Search for the cell housing the specified text and yield its (X, Y) center coordinate. 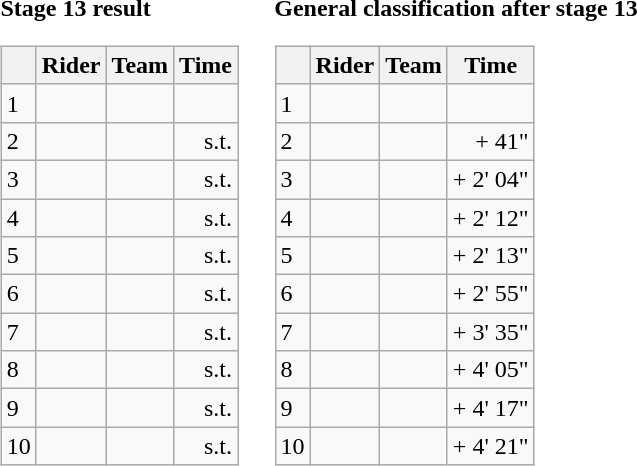
+ 3' 35" (490, 332)
+ 2' 13" (490, 256)
+ 41" (490, 141)
+ 4' 17" (490, 408)
+ 2' 12" (490, 217)
+ 4' 05" (490, 370)
+ 2' 55" (490, 294)
+ 4' 21" (490, 446)
+ 2' 04" (490, 179)
